Locate the cell with the specified text and output its [x, y] center coordinate. 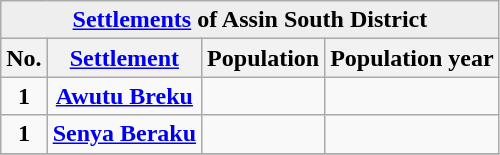
Settlements of Assin South District [250, 20]
Population [264, 58]
No. [24, 58]
Settlement [124, 58]
Awutu Breku [124, 96]
Population year [412, 58]
Senya Beraku [124, 134]
